From the cell containing the given text, extract its center point as [x, y] coordinate. 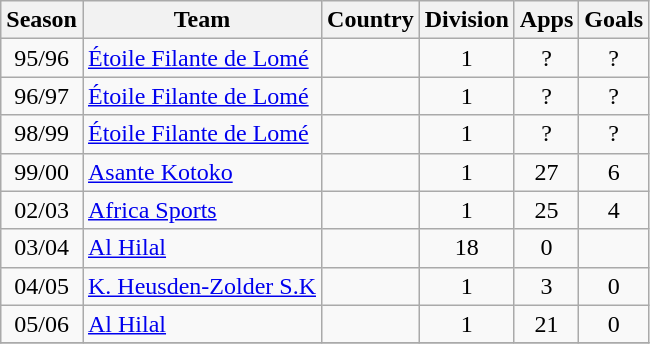
02/03 [42, 210]
3 [546, 286]
25 [546, 210]
Country [371, 20]
Division [466, 20]
98/99 [42, 134]
6 [614, 172]
27 [546, 172]
99/00 [42, 172]
Africa Sports [202, 210]
Season [42, 20]
96/97 [42, 96]
18 [466, 248]
K. Heusden-Zolder S.K [202, 286]
4 [614, 210]
Apps [546, 20]
04/05 [42, 286]
95/96 [42, 58]
03/04 [42, 248]
Goals [614, 20]
Team [202, 20]
Asante Kotoko [202, 172]
05/06 [42, 324]
21 [546, 324]
